Return the (X, Y) coordinate for the center point of the cell that contains the specified text.  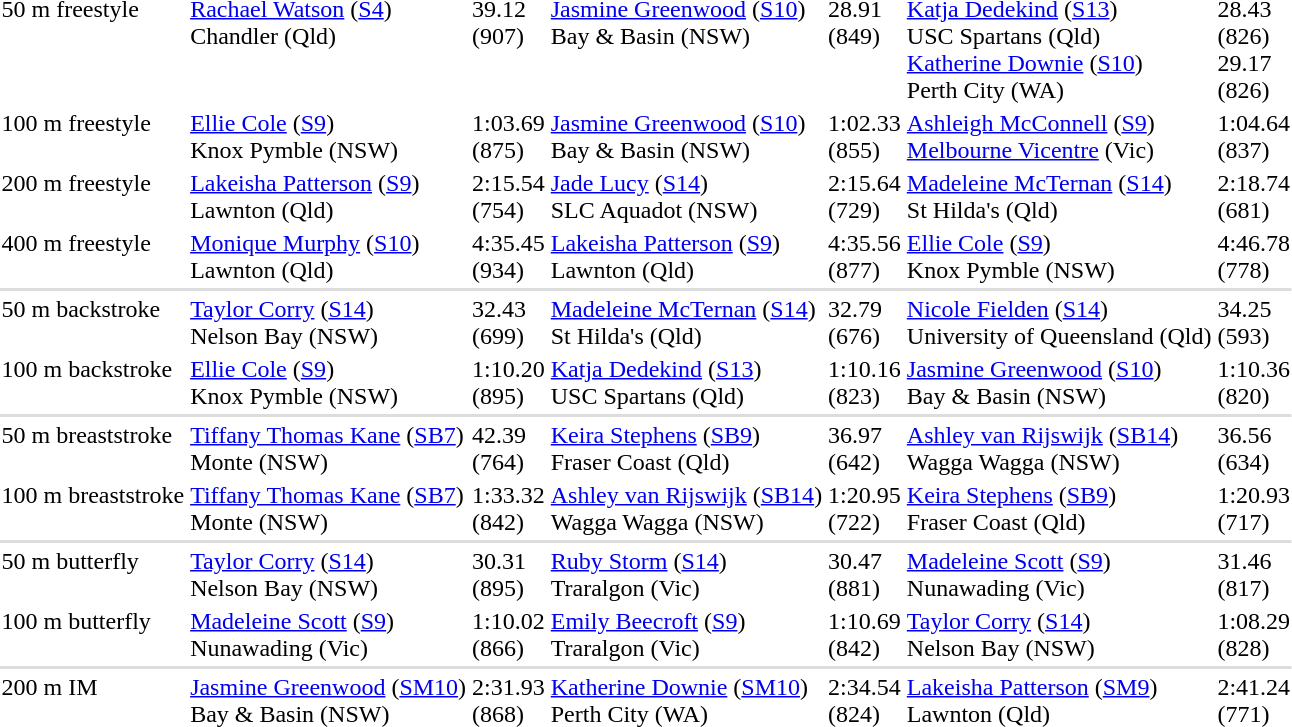
1:10.02(866) (509, 634)
50 m backstroke (93, 322)
1:33.32(842) (509, 508)
1:04.64(837) (1254, 136)
Monique Murphy (S10)Lawnton (Qld) (328, 256)
200 m freestyle (93, 196)
2:15.54(754) (509, 196)
4:35.45(934) (509, 256)
2:18.74(681) (1254, 196)
Ashleigh McConnell (S9)Melbourne Vicentre (Vic) (1059, 136)
34.25(593) (1254, 322)
31.46(817) (1254, 574)
2:15.64(729) (865, 196)
50 m breaststroke (93, 448)
100 m butterfly (93, 634)
1:20.93(717) (1254, 508)
4:35.56(877) (865, 256)
Emily Beecroft (S9)Traralgon (Vic) (686, 634)
32.43(699) (509, 322)
100 m breaststroke (93, 508)
30.31(895) (509, 574)
Nicole Fielden (S14)University of Queensland (Qld) (1059, 322)
Ruby Storm (S14)Traralgon (Vic) (686, 574)
42.39(764) (509, 448)
Jade Lucy (S14)SLC Aquadot (NSW) (686, 196)
1:20.95(722) (865, 508)
4:46.78(778) (1254, 256)
1:03.69(875) (509, 136)
1:10.20(895) (509, 382)
100 m backstroke (93, 382)
50 m butterfly (93, 574)
30.47(881) (865, 574)
1:10.69(842) (865, 634)
36.56(634) (1254, 448)
400 m freestyle (93, 256)
36.97(642) (865, 448)
1:10.36(820) (1254, 382)
1:10.16(823) (865, 382)
1:02.33(855) (865, 136)
Katja Dedekind (S13)USC Spartans (Qld) (686, 382)
1:08.29(828) (1254, 634)
32.79(676) (865, 322)
100 m freestyle (93, 136)
